Find where the given text appears and provide that cell's center as (X, Y) coordinate. 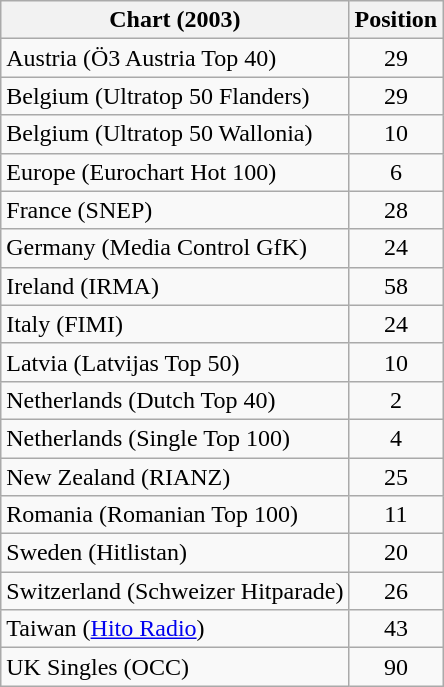
UK Singles (OCC) (175, 667)
Switzerland (Schweizer Hitparade) (175, 591)
11 (396, 515)
26 (396, 591)
Taiwan (Hito Radio) (175, 629)
58 (396, 286)
Netherlands (Dutch Top 40) (175, 400)
Europe (Eurochart Hot 100) (175, 172)
Austria (Ö3 Austria Top 40) (175, 58)
Latvia (Latvijas Top 50) (175, 362)
20 (396, 553)
Chart (2003) (175, 20)
43 (396, 629)
6 (396, 172)
2 (396, 400)
France (SNEP) (175, 210)
Belgium (Ultratop 50 Flanders) (175, 96)
Belgium (Ultratop 50 Wallonia) (175, 134)
25 (396, 477)
Germany (Media Control GfK) (175, 248)
Sweden (Hitlistan) (175, 553)
Position (396, 20)
Ireland (IRMA) (175, 286)
Netherlands (Single Top 100) (175, 438)
New Zealand (RIANZ) (175, 477)
Romania (Romanian Top 100) (175, 515)
4 (396, 438)
Italy (FIMI) (175, 324)
90 (396, 667)
28 (396, 210)
